Identify which cell holds the provided text, then report its [X, Y] central coordinate. 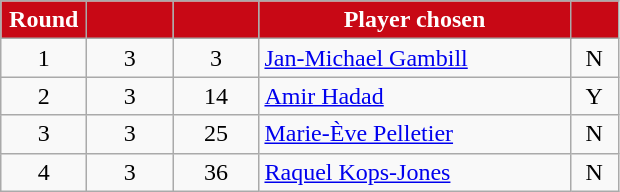
Round [44, 20]
Amir Hadad [414, 96]
25 [216, 134]
2 [44, 96]
36 [216, 172]
Jan-Michael Gambill [414, 58]
Player chosen [414, 20]
Marie-Ève Pelletier [414, 134]
Y [594, 96]
14 [216, 96]
Raquel Kops-Jones [414, 172]
4 [44, 172]
1 [44, 58]
